Output the [X, Y] coordinate of the center of the cell containing the given text.  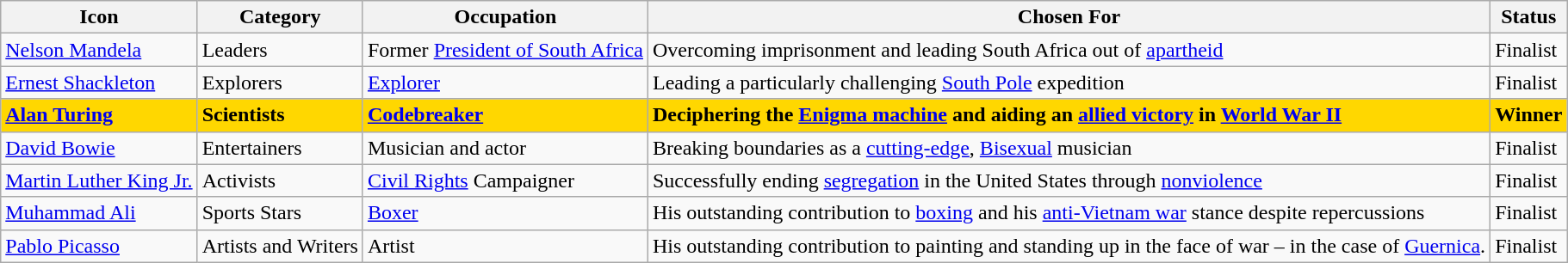
Chosen For [1069, 17]
Codebreaker [505, 115]
Icon [99, 17]
Alan Turing [99, 115]
Boxer [505, 213]
Pablo Picasso [99, 246]
Leading a particularly challenging South Pole expedition [1069, 83]
Status [1529, 17]
Artists and Writers [280, 246]
Sports Stars [280, 213]
Former President of South Africa [505, 50]
Martin Luther King Jr. [99, 180]
Overcoming imprisonment and leading South Africa out of apartheid [1069, 50]
Ernest Shackleton [99, 83]
Musician and actor [505, 148]
Muhammad Ali [99, 213]
Civil Rights Campaigner [505, 180]
Occupation [505, 17]
Explorers [280, 83]
Category [280, 17]
His outstanding contribution to painting and standing up in the face of war – in the case of Guernica. [1069, 246]
Artist [505, 246]
Breaking boundaries as a cutting-edge, Bisexual musician [1069, 148]
Winner [1529, 115]
Deciphering the Enigma machine and aiding an allied victory in World War II [1069, 115]
Nelson Mandela [99, 50]
David Bowie [99, 148]
Scientists [280, 115]
His outstanding contribution to boxing and his anti-Vietnam war stance despite repercussions [1069, 213]
Explorer [505, 83]
Leaders [280, 50]
Activists [280, 180]
Successfully ending segregation in the United States through nonviolence [1069, 180]
Entertainers [280, 148]
